From the cell containing the given text, extract its center point as (X, Y) coordinate. 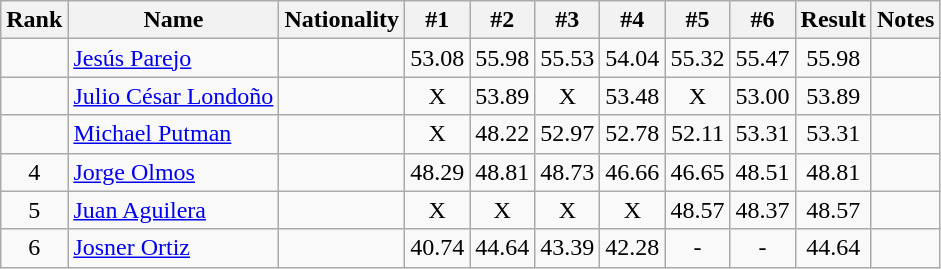
55.53 (568, 58)
Josner Ortiz (174, 248)
Julio César Londoño (174, 96)
48.73 (568, 172)
Michael Putman (174, 134)
4 (34, 172)
#3 (568, 20)
Name (174, 20)
5 (34, 210)
54.04 (632, 58)
48.29 (438, 172)
52.78 (632, 134)
42.28 (632, 248)
55.32 (698, 58)
40.74 (438, 248)
55.47 (762, 58)
#2 (502, 20)
6 (34, 248)
#4 (632, 20)
48.22 (502, 134)
Notes (905, 20)
#6 (762, 20)
48.37 (762, 210)
46.66 (632, 172)
52.97 (568, 134)
Nationality (342, 20)
Juan Aguilera (174, 210)
#5 (698, 20)
Rank (34, 20)
53.08 (438, 58)
52.11 (698, 134)
46.65 (698, 172)
53.00 (762, 96)
Jesús Parejo (174, 58)
43.39 (568, 248)
#1 (438, 20)
Jorge Olmos (174, 172)
53.48 (632, 96)
Result (833, 20)
48.51 (762, 172)
